Pinpoint the cell where the given text exists, returning its [x, y] midpoint coordinate. 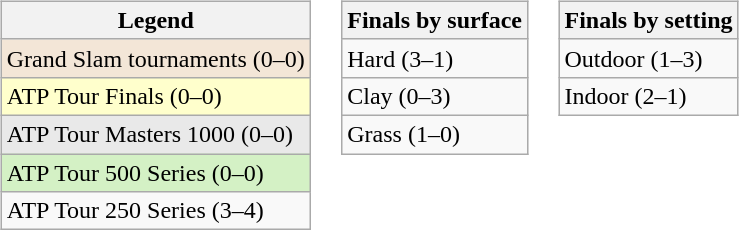
Finals by surface [435, 20]
Hard (3–1) [435, 58]
Finals by setting [648, 20]
Grass (1–0) [435, 134]
Indoor (2–1) [648, 96]
ATP Tour Masters 1000 (0–0) [156, 134]
Grand Slam tournaments (0–0) [156, 58]
ATP Tour 500 Series (0–0) [156, 173]
ATP Tour 250 Series (3–4) [156, 211]
ATP Tour Finals (0–0) [156, 96]
Legend [156, 20]
Outdoor (1–3) [648, 58]
Clay (0–3) [435, 96]
